From the cell containing the given text, extract its center point as [x, y] coordinate. 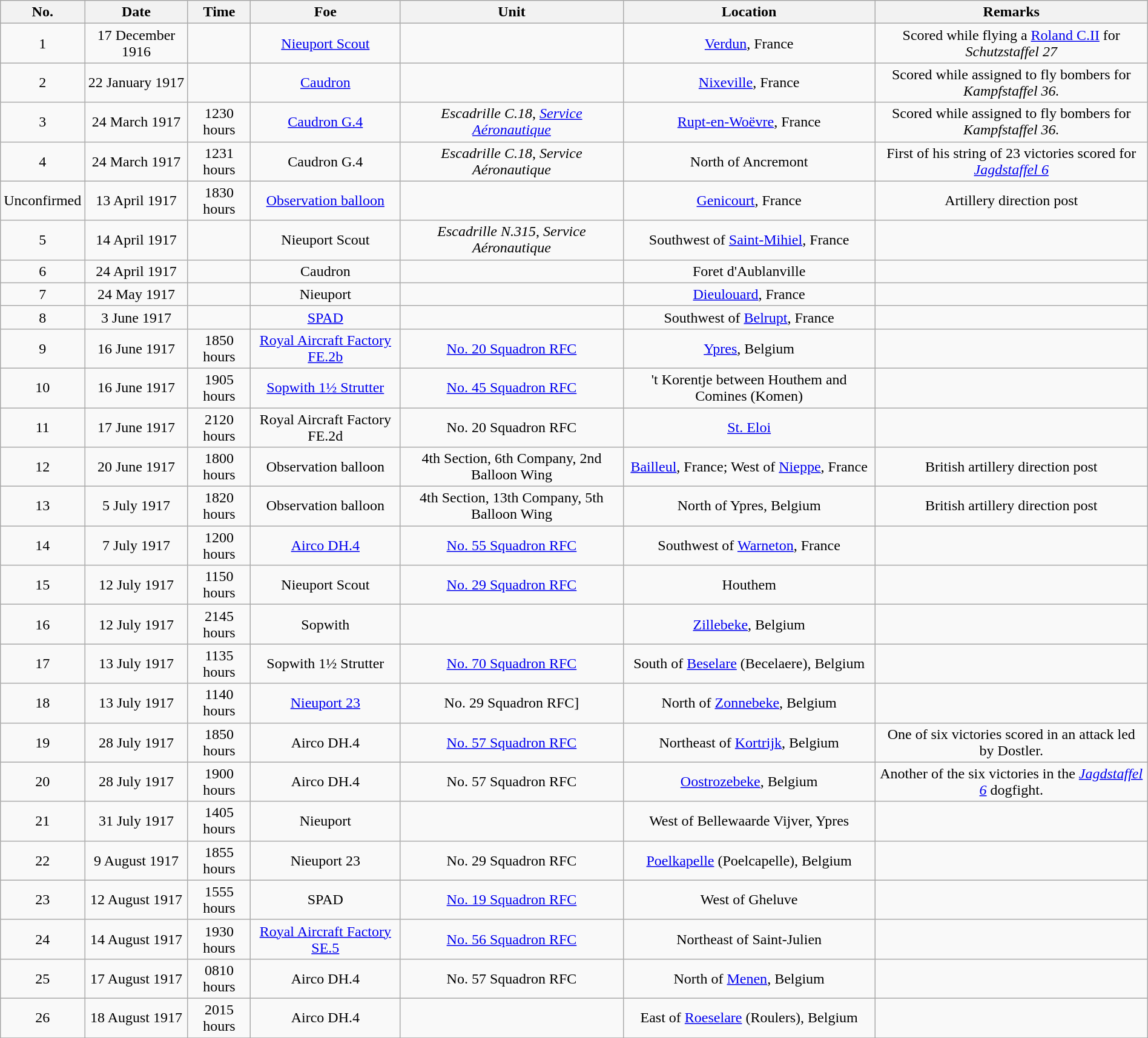
Artillery direction post [1011, 201]
24 [42, 939]
Location [749, 12]
12 August 1917 [136, 899]
15 [42, 585]
17 December 1916 [136, 44]
14 April 1917 [136, 240]
11 [42, 427]
South of Beselare (Becelaere), Belgium [749, 663]
2145 hours [219, 625]
West of Gheluve [749, 899]
1820 hours [219, 506]
North of Ancremont [749, 161]
No. 70 Squadron RFC [512, 663]
Royal Aircraft Factory SE.5 [326, 939]
First of his string of 23 victories scored for Jagdstaffel 6 [1011, 161]
No. 45 Squadron RFC [512, 387]
8 [42, 317]
Unconfirmed [42, 201]
1555 hours [219, 899]
East of Roeselare (Roulers), Belgium [749, 1018]
Unit [512, 12]
Northeast of Kortrijk, Belgium [749, 742]
Time [219, 12]
3 [42, 122]
Houthem [749, 585]
Verdun, France [749, 44]
1231 hours [219, 161]
North of Ypres, Belgium [749, 506]
24 April 1917 [136, 271]
1905 hours [219, 387]
14 [42, 546]
No. 29 Squadron RFC] [512, 703]
3 June 1917 [136, 317]
25 [42, 978]
16 [42, 625]
Ypres, Belgium [749, 349]
4th Section, 13th Company, 5th Balloon Wing [512, 506]
17 [42, 663]
6 [42, 271]
5 [42, 240]
Zillebeke, Belgium [749, 625]
Sopwith [326, 625]
18 August 1917 [136, 1018]
20 June 1917 [136, 467]
1830 hours [219, 201]
No. [42, 12]
Royal Aircraft Factory FE.2d [326, 427]
Foe [326, 12]
21 [42, 821]
Oostrozebeke, Belgium [749, 782]
Foret d'Aublanville [749, 271]
17 June 1917 [136, 427]
9 August 1917 [136, 861]
West of Bellewaarde Vijver, Ypres [749, 821]
Another of the six victories in the Jagdstaffel 6 dogfight. [1011, 782]
4th Section, 6th Company, 2nd Balloon Wing [512, 467]
Escadrille N.315, Service Aéronautique [512, 240]
1200 hours [219, 546]
Southwest of Belrupt, France [749, 317]
26 [42, 1018]
Rupt-en-Woëvre, France [749, 122]
Nixeville, France [749, 82]
7 July 1917 [136, 546]
5 July 1917 [136, 506]
Remarks [1011, 12]
2 [42, 82]
19 [42, 742]
Scored while flying a Roland C.II for Schutzstaffel 27 [1011, 44]
Northeast of Saint-Julien [749, 939]
Royal Aircraft Factory FE.2b [326, 349]
North of Menen, Belgium [749, 978]
1930 hours [219, 939]
St. Eloi [749, 427]
1230 hours [219, 122]
31 July 1917 [136, 821]
13 April 1917 [136, 201]
Southwest of Saint-Mihiel, France [749, 240]
1405 hours [219, 821]
Genicourt, France [749, 201]
No. 55 Squadron RFC [512, 546]
4 [42, 161]
Dieulouard, France [749, 294]
14 August 1917 [136, 939]
North of Zonnebeke, Belgium [749, 703]
1 [42, 44]
24 May 1917 [136, 294]
1135 hours [219, 663]
Southwest of Warneton, France [749, 546]
No. 19 Squadron RFC [512, 899]
12 [42, 467]
't Korentje between Houthem and Comines (Komen) [749, 387]
No. 56 Squadron RFC [512, 939]
23 [42, 899]
0810 hours [219, 978]
1150 hours [219, 585]
10 [42, 387]
1900 hours [219, 782]
One of six victories scored in an attack led by Dostler. [1011, 742]
22 [42, 861]
20 [42, 782]
Date [136, 12]
Poelkapelle (Poelcapelle), Belgium [749, 861]
9 [42, 349]
22 January 1917 [136, 82]
1855 hours [219, 861]
2120 hours [219, 427]
7 [42, 294]
1140 hours [219, 703]
18 [42, 703]
13 [42, 506]
2015 hours [219, 1018]
17 August 1917 [136, 978]
1800 hours [219, 467]
Bailleul, France; West of Nieppe, France [749, 467]
